Locate the cell with the specified text and output its [X, Y] center coordinate. 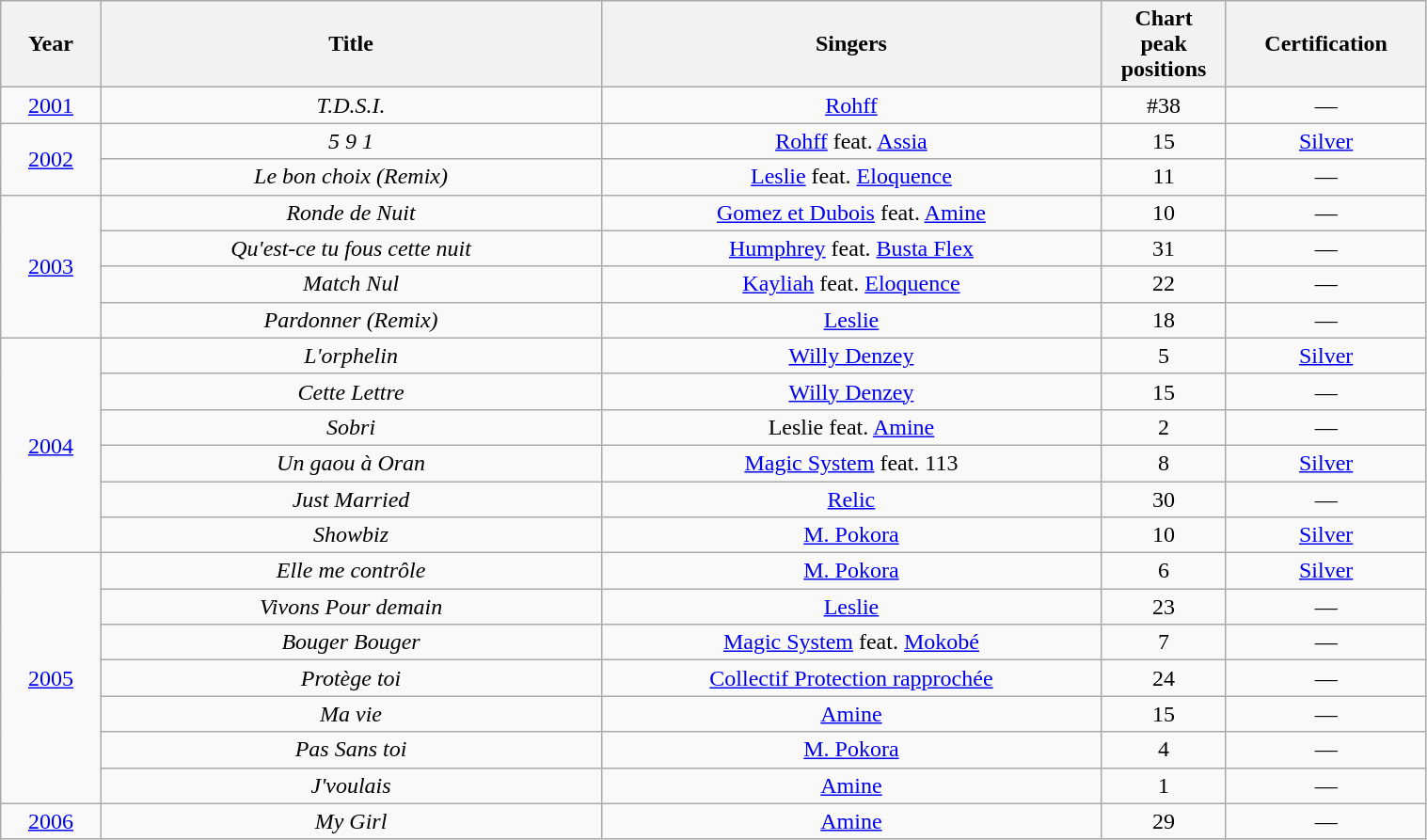
Certification [1326, 44]
1 [1164, 785]
23 [1164, 607]
Rohff [851, 105]
11 [1164, 177]
Collectif Protection rapprochée [851, 678]
2006 [51, 821]
My Girl [351, 821]
#38 [1164, 105]
Cette Lettre [351, 391]
Sobri [351, 427]
2002 [51, 159]
Bouger Bouger [351, 642]
Pardonner (Remix) [351, 320]
Ronde de Nuit [351, 213]
Le bon choix (Remix) [351, 177]
Just Married [351, 499]
Kayliah feat. Eloquence [851, 284]
8 [1164, 463]
24 [1164, 678]
6 [1164, 571]
Qu'est-ce tu fous cette nuit [351, 248]
Title [351, 44]
4 [1164, 750]
Un gaou à Oran [351, 463]
L'orphelin [351, 356]
18 [1164, 320]
Chart peakpositions [1164, 44]
7 [1164, 642]
Ma vie [351, 714]
Pas Sans toi [351, 750]
Relic [851, 499]
Magic System feat. Mokobé [851, 642]
Gomez et Dubois feat. Amine [851, 213]
2005 [51, 678]
Elle me contrôle [351, 571]
Singers [851, 44]
29 [1164, 821]
J'voulais [351, 785]
5 [1164, 356]
2003 [51, 266]
Rohff feat. Assia [851, 141]
22 [1164, 284]
Leslie feat. Eloquence [851, 177]
Vivons Pour demain [351, 607]
T.D.S.I. [351, 105]
2001 [51, 105]
Protège toi [351, 678]
5 9 1 [351, 141]
Humphrey feat. Busta Flex [851, 248]
2004 [51, 445]
Match Nul [351, 284]
30 [1164, 499]
Magic System feat. 113 [851, 463]
Showbiz [351, 535]
Year [51, 44]
2 [1164, 427]
Leslie feat. Amine [851, 427]
31 [1164, 248]
